Pinpoint the cell where the given text exists, returning its (x, y) midpoint coordinate. 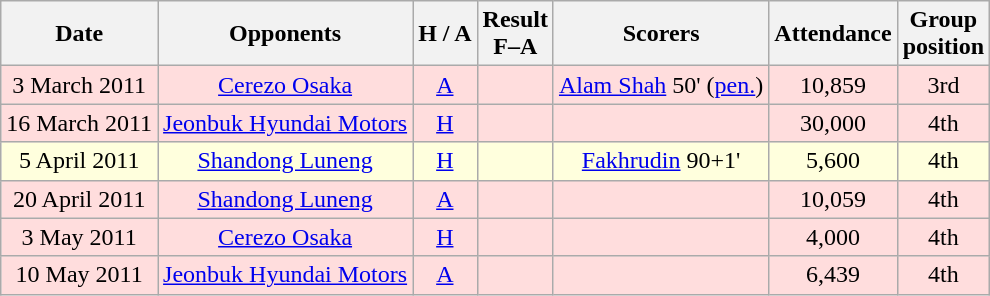
30,000 (833, 123)
6,439 (833, 275)
10 May 2011 (80, 275)
3 May 2011 (80, 237)
Date (80, 34)
5,600 (833, 161)
10,859 (833, 85)
16 March 2011 (80, 123)
Groupposition (943, 34)
3rd (943, 85)
Opponents (286, 34)
4,000 (833, 237)
Alam Shah 50' (pen.) (660, 85)
Scorers (660, 34)
Fakhrudin 90+1' (660, 161)
5 April 2011 (80, 161)
20 April 2011 (80, 199)
H / A (445, 34)
10,059 (833, 199)
Attendance (833, 34)
3 March 2011 (80, 85)
ResultF–A (515, 34)
